Return the [x, y] coordinate for the center point of the cell that contains the specified text.  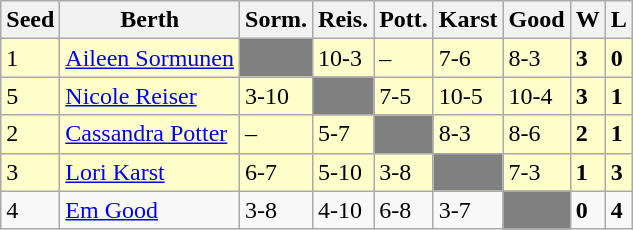
Pott. [404, 20]
Sorm. [276, 20]
3-10 [276, 96]
6-7 [276, 172]
Seed [30, 20]
Berth [150, 20]
Cassandra Potter [150, 134]
Aileen Sormunen [150, 58]
5-10 [344, 172]
8-6 [536, 134]
7-6 [468, 58]
10-4 [536, 96]
Reis. [344, 20]
5 [30, 96]
5-7 [344, 134]
Karst [468, 20]
Lori Karst [150, 172]
6-8 [404, 210]
10-5 [468, 96]
Em Good [150, 210]
L [618, 20]
10-3 [344, 58]
7-5 [404, 96]
7-3 [536, 172]
W [588, 20]
Nicole Reiser [150, 96]
3-7 [468, 210]
Good [536, 20]
4-10 [344, 210]
